Search for the cell housing the specified text and yield its (x, y) center coordinate. 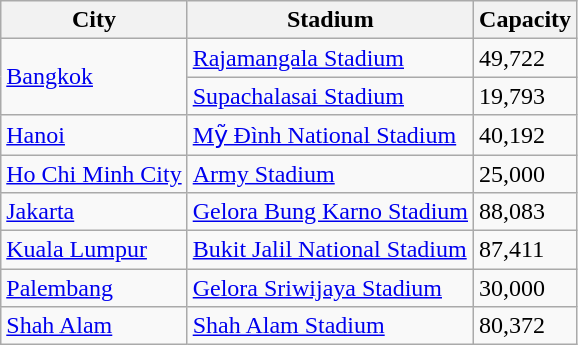
Shah Alam Stadium (330, 326)
Rajamangala Stadium (330, 58)
30,000 (526, 288)
88,083 (526, 212)
40,192 (526, 135)
Kuala Lumpur (94, 250)
Bukit Jalil National Stadium (330, 250)
Army Stadium (330, 173)
Stadium (330, 20)
City (94, 20)
Gelora Sriwijaya Stadium (330, 288)
Supachalasai Stadium (330, 96)
Bangkok (94, 77)
87,411 (526, 250)
19,793 (526, 96)
Capacity (526, 20)
49,722 (526, 58)
Palembang (94, 288)
25,000 (526, 173)
Jakarta (94, 212)
Hanoi (94, 135)
Gelora Bung Karno Stadium (330, 212)
80,372 (526, 326)
Ho Chi Minh City (94, 173)
Shah Alam (94, 326)
Mỹ Đình National Stadium (330, 135)
